Search for the cell housing the specified text and yield its (X, Y) center coordinate. 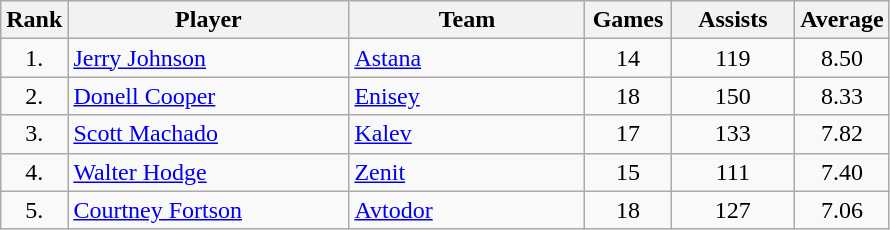
5. (34, 210)
14 (628, 58)
3. (34, 134)
17 (628, 134)
Assists (733, 20)
7.06 (842, 210)
Team (467, 20)
2. (34, 96)
Scott Machado (208, 134)
111 (733, 172)
Courtney Fortson (208, 210)
Donell Cooper (208, 96)
119 (733, 58)
Astana (467, 58)
7.40 (842, 172)
7.82 (842, 134)
Average (842, 20)
Player (208, 20)
Rank (34, 20)
8.33 (842, 96)
4. (34, 172)
Enisey (467, 96)
1. (34, 58)
Kalev (467, 134)
127 (733, 210)
Avtodor (467, 210)
133 (733, 134)
8.50 (842, 58)
Jerry Johnson (208, 58)
Walter Hodge (208, 172)
150 (733, 96)
Games (628, 20)
Zenit (467, 172)
15 (628, 172)
